Provide the [x, y] coordinate of the cell's center where the given text is located.  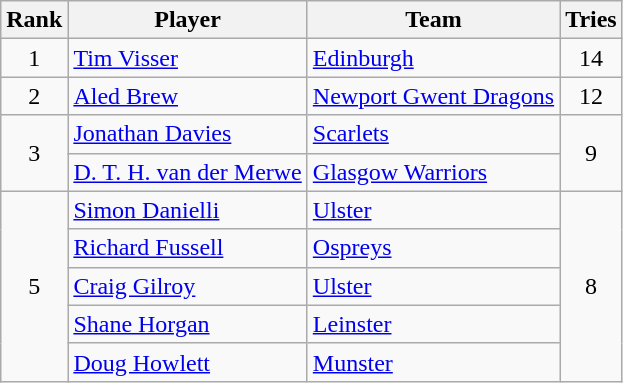
9 [592, 153]
Leinster [433, 324]
Edinburgh [433, 58]
Glasgow Warriors [433, 172]
Simon Danielli [188, 210]
Scarlets [433, 134]
5 [34, 286]
Team [433, 20]
Newport Gwent Dragons [433, 96]
Aled Brew [188, 96]
Player [188, 20]
Munster [433, 362]
Jonathan Davies [188, 134]
Craig Gilroy [188, 286]
3 [34, 153]
1 [34, 58]
Tries [592, 20]
Rank [34, 20]
D. T. H. van der Merwe [188, 172]
14 [592, 58]
Shane Horgan [188, 324]
Tim Visser [188, 58]
8 [592, 286]
Doug Howlett [188, 362]
Richard Fussell [188, 248]
Ospreys [433, 248]
12 [592, 96]
2 [34, 96]
